Output the (x, y) coordinate of the center of the cell containing the given text.  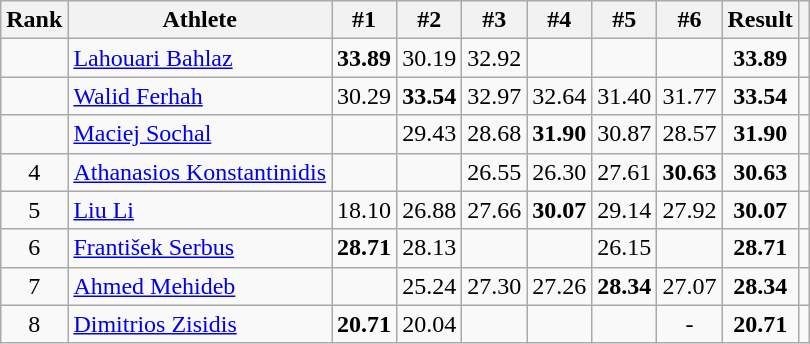
29.14 (624, 210)
32.64 (560, 96)
Dimitrios Zisidis (200, 324)
26.55 (494, 172)
20.04 (430, 324)
Ahmed Mehideb (200, 286)
7 (34, 286)
27.92 (690, 210)
27.26 (560, 286)
28.57 (690, 134)
#6 (690, 20)
8 (34, 324)
27.07 (690, 286)
Rank (34, 20)
32.97 (494, 96)
31.40 (624, 96)
25.24 (430, 286)
29.43 (430, 134)
5 (34, 210)
27.30 (494, 286)
28.68 (494, 134)
30.29 (364, 96)
Liu Li (200, 210)
6 (34, 248)
- (690, 324)
27.61 (624, 172)
#1 (364, 20)
4 (34, 172)
#3 (494, 20)
Athanasios Konstantinidis (200, 172)
32.92 (494, 58)
30.19 (430, 58)
26.30 (560, 172)
18.10 (364, 210)
26.88 (430, 210)
Lahouari Bahlaz (200, 58)
28.13 (430, 248)
Result (760, 20)
Walid Ferhah (200, 96)
#2 (430, 20)
31.77 (690, 96)
#4 (560, 20)
Maciej Sochal (200, 134)
26.15 (624, 248)
Athlete (200, 20)
František Serbus (200, 248)
30.87 (624, 134)
27.66 (494, 210)
#5 (624, 20)
